Output the [x, y] coordinate of the center of the cell containing the given text.  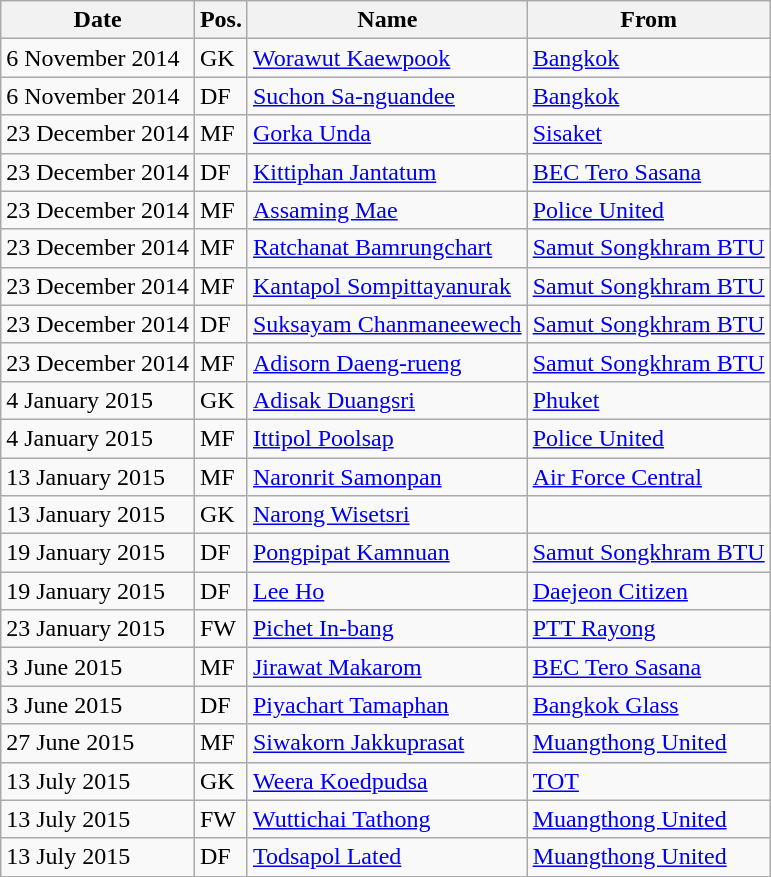
PTT Rayong [648, 629]
Bangkok Glass [648, 705]
Pongpipat Kamnuan [387, 553]
Ittipol Poolsap [387, 438]
23 January 2015 [98, 629]
TOT [648, 781]
Assaming Mae [387, 210]
Suchon Sa-nguandee [387, 96]
Daejeon Citizen [648, 591]
Adisak Duangsri [387, 400]
Date [98, 20]
Name [387, 20]
Air Force Central [648, 477]
Piyachart Tamaphan [387, 705]
Narong Wisetsri [387, 515]
Pos. [220, 20]
Sisaket [648, 134]
Phuket [648, 400]
Jirawat Makarom [387, 667]
Lee Ho [387, 591]
Naronrit Samonpan [387, 477]
Adisorn Daeng-rueng [387, 362]
27 June 2015 [98, 743]
Siwakorn Jakkuprasat [387, 743]
Gorka Unda [387, 134]
Pichet In-bang [387, 629]
Todsapol Lated [387, 857]
Ratchanat Bamrungchart [387, 248]
Suksayam Chanmaneewech [387, 324]
Kittiphan Jantatum [387, 172]
Kantapol Sompittayanurak [387, 286]
Wuttichai Tathong [387, 819]
Weera Koedpudsa [387, 781]
From [648, 20]
Worawut Kaewpook [387, 58]
